Extract the [x, y] coordinate from the center of the cell holding the provided text.  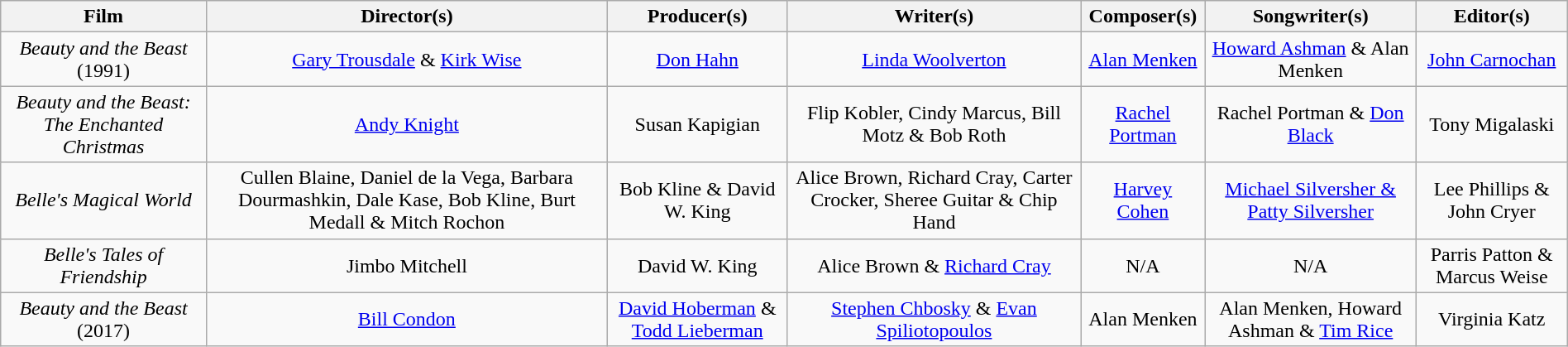
Tony Migalaski [1492, 124]
Flip Kobler, Cindy Marcus, Bill Motz & Bob Roth [935, 124]
Stephen Chbosky & Evan Spiliotopoulos [935, 320]
Beauty and the Beast: The Enchanted Christmas [104, 124]
David W. King [697, 265]
Bill Condon [407, 320]
Rachel Portman & Don Black [1310, 124]
Michael Silversher & Patty Silversher [1310, 200]
Andy Knight [407, 124]
Director(s) [407, 17]
Howard Ashman & Alan Menken [1310, 60]
Gary Trousdale & Kirk Wise [407, 60]
Writer(s) [935, 17]
Don Hahn [697, 60]
David Hoberman & Todd Lieberman [697, 320]
Lee Phillips & John Cryer [1492, 200]
Alan Menken, Howard Ashman & Tim Rice [1310, 320]
Parris Patton & Marcus Weise [1492, 265]
John Carnochan [1492, 60]
Editor(s) [1492, 17]
Alice Brown & Richard Cray [935, 265]
Harvey Cohen [1143, 200]
Songwriter(s) [1310, 17]
Belle's Tales of Friendship [104, 265]
Composer(s) [1143, 17]
Film [104, 17]
Jimbo Mitchell [407, 265]
Virginia Katz [1492, 320]
Beauty and the Beast (1991) [104, 60]
Belle's Magical World [104, 200]
Bob Kline & David W. King [697, 200]
Linda Woolverton [935, 60]
Rachel Portman [1143, 124]
Alice Brown, Richard Cray, Carter Crocker, Sheree Guitar & Chip Hand [935, 200]
Beauty and the Beast (2017) [104, 320]
Cullen Blaine, Daniel de la Vega, Barbara Dourmashkin, Dale Kase, Bob Kline, Burt Medall & Mitch Rochon [407, 200]
Susan Kapigian [697, 124]
Producer(s) [697, 17]
